Search for the cell housing the specified text and yield its [x, y] center coordinate. 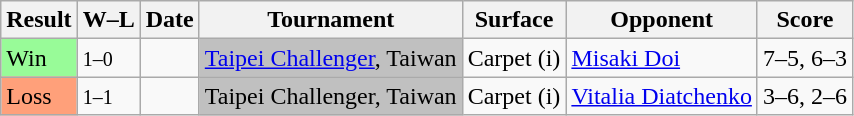
Vitalia Diatchenko [662, 96]
Surface [514, 20]
Misaki Doi [662, 58]
3–6, 2–6 [804, 96]
W–L [108, 20]
Tournament [330, 20]
7–5, 6–3 [804, 58]
1–1 [108, 96]
Score [804, 20]
Opponent [662, 20]
1–0 [108, 58]
Result [39, 20]
Loss [39, 96]
Win [39, 58]
Date [170, 20]
